Detect which cell encompasses the target text, then output its (X, Y) center coordinate. 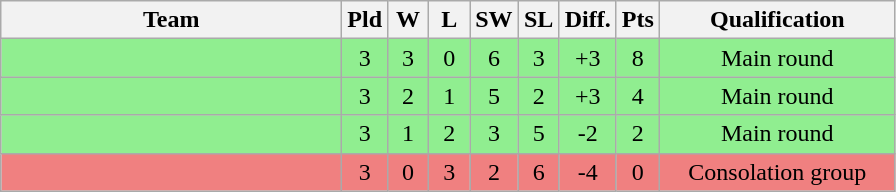
Consolation group (777, 172)
W (408, 20)
4 (638, 96)
Pts (638, 20)
Team (172, 20)
-2 (588, 134)
-4 (588, 172)
Diff. (588, 20)
SW (494, 20)
L (450, 20)
Pld (365, 20)
Qualification (777, 20)
SL (538, 20)
8 (638, 58)
